Detect which cell encompasses the target text, then output its [x, y] center coordinate. 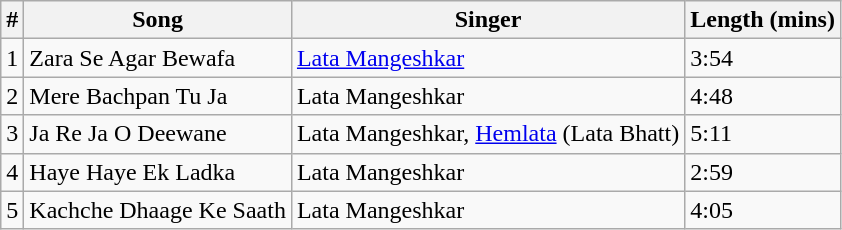
5 [12, 210]
2:59 [763, 172]
Lata Mangeshkar, Hemlata (Lata Bhatt) [488, 134]
5:11 [763, 134]
3:54 [763, 58]
Length (mins) [763, 20]
1 [12, 58]
Ja Re Ja O Deewane [158, 134]
4:48 [763, 96]
4 [12, 172]
Zara Se Agar Bewafa [158, 58]
# [12, 20]
4:05 [763, 210]
Haye Haye Ek Ladka [158, 172]
3 [12, 134]
Singer [488, 20]
Song [158, 20]
Mere Bachpan Tu Ja [158, 96]
2 [12, 96]
Kachche Dhaage Ke Saath [158, 210]
